Search for the cell housing the specified text and yield its (X, Y) center coordinate. 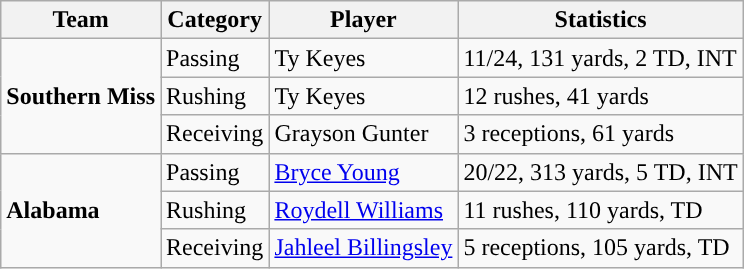
12 rushes, 41 yards (600, 96)
Team (81, 20)
20/22, 313 yards, 5 TD, INT (600, 172)
11 rushes, 110 yards, TD (600, 210)
3 receptions, 61 yards (600, 134)
Southern Miss (81, 96)
Player (364, 20)
Statistics (600, 20)
Grayson Gunter (364, 134)
Category (214, 20)
5 receptions, 105 yards, TD (600, 248)
Alabama (81, 210)
Jahleel Billingsley (364, 248)
11/24, 131 yards, 2 TD, INT (600, 58)
Bryce Young (364, 172)
Roydell Williams (364, 210)
